Return the [X, Y] coordinate for the center point of the cell that contains the specified text.  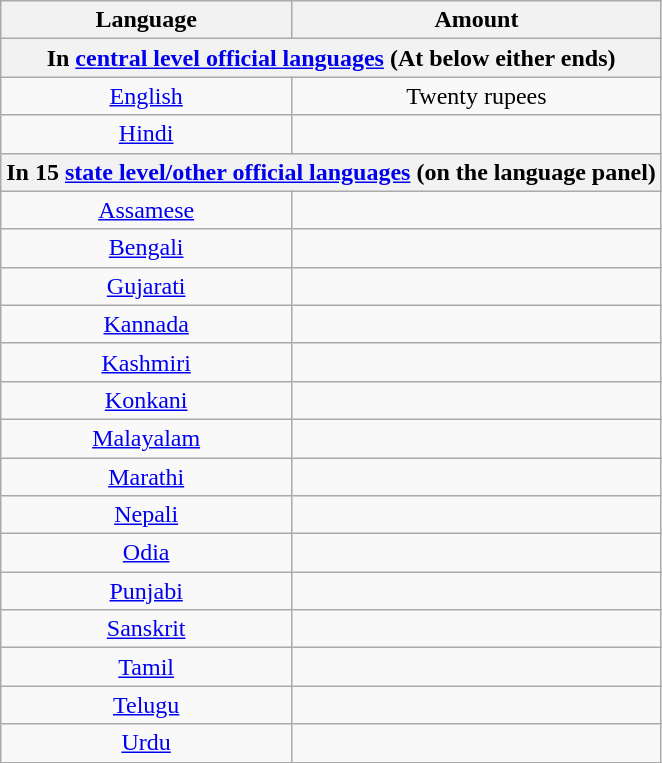
In 15 state level/other official languages (on the language panel) [332, 172]
Kashmiri [146, 362]
Telugu [146, 705]
Konkani [146, 400]
Assamese [146, 210]
Language [146, 20]
Marathi [146, 477]
Nepali [146, 515]
Odia [146, 553]
Punjabi [146, 591]
Kannada [146, 324]
Tamil [146, 667]
In central level official languages (At below either ends) [332, 58]
Urdu [146, 743]
Gujarati [146, 286]
Hindi [146, 134]
English [146, 96]
Bengali [146, 248]
Malayalam [146, 438]
Sanskrit [146, 629]
Twenty rupees [477, 96]
Amount [477, 20]
